Find where the given text appears and provide that cell's center as (X, Y) coordinate. 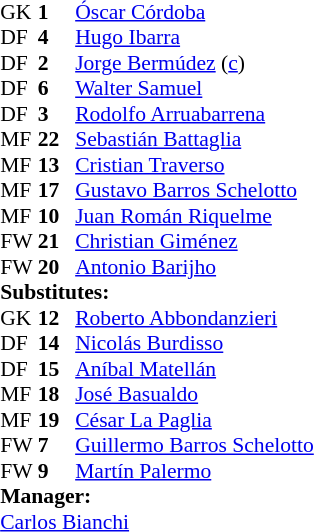
Guillermo Barros Schelotto (194, 445)
9 (57, 471)
Aníbal Matellán (194, 369)
2 (57, 63)
GK (19, 318)
20 (57, 267)
14 (57, 343)
21 (57, 241)
José Basualdo (194, 395)
Christian Giménez (194, 241)
13 (57, 165)
Roberto Abbondanzieri (194, 318)
Cristian Traverso (194, 165)
Walter Samuel (194, 89)
19 (57, 420)
12 (57, 318)
15 (57, 369)
22 (57, 139)
Gustavo Barros Schelotto (194, 191)
Juan Román Riquelme (194, 216)
10 (57, 216)
Substitutes: (157, 293)
Rodolfo Arruabarrena (194, 114)
Manager: (157, 497)
18 (57, 395)
17 (57, 191)
4 (57, 37)
Antonio Barijho (194, 267)
Sebastián Battaglia (194, 139)
7 (57, 445)
3 (57, 114)
Nicolás Burdisso (194, 343)
6 (57, 89)
César La Paglia (194, 420)
Jorge Bermúdez (c) (194, 63)
Martín Palermo (194, 471)
Hugo Ibarra (194, 37)
